Output the (x, y) coordinate of the center of the cell containing the given text.  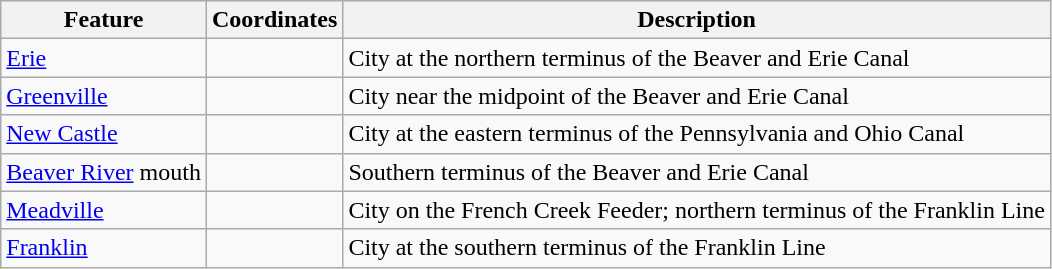
City at the northern terminus of the Beaver and Erie Canal (697, 58)
City at the southern terminus of the Franklin Line (697, 248)
New Castle (104, 134)
Meadville (104, 210)
City near the midpoint of the Beaver and Erie Canal (697, 96)
Feature (104, 20)
Greenville (104, 96)
City at the eastern terminus of the Pennsylvania and Ohio Canal (697, 134)
Southern terminus of the Beaver and Erie Canal (697, 172)
Beaver River mouth (104, 172)
Description (697, 20)
Erie (104, 58)
Franklin (104, 248)
Coordinates (274, 20)
City on the French Creek Feeder; northern terminus of the Franklin Line (697, 210)
